Return [x, y] of the center of cell containing provided text 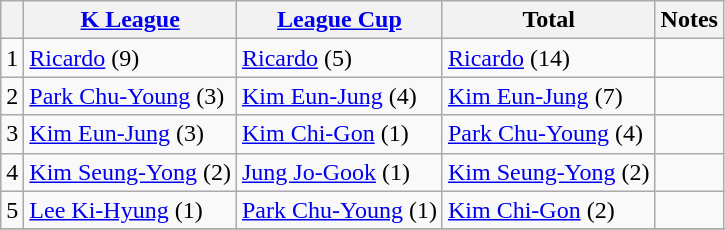
Ricardo (9) [130, 58]
K League [130, 20]
3 [12, 134]
League Cup [339, 20]
1 [12, 58]
Lee Ki-Hyung (1) [130, 210]
Jung Jo-Gook (1) [339, 172]
Kim Eun-Jung (4) [339, 96]
Total [548, 20]
Ricardo (5) [339, 58]
Ricardo (14) [548, 58]
Park Chu-Young (4) [548, 134]
5 [12, 210]
Park Chu-Young (1) [339, 210]
Notes [689, 20]
Kim Chi-Gon (1) [339, 134]
Kim Eun-Jung (3) [130, 134]
2 [12, 96]
Kim Eun-Jung (7) [548, 96]
4 [12, 172]
Kim Chi-Gon (2) [548, 210]
Park Chu-Young (3) [130, 96]
